Return the [X, Y] coordinate for the center point of the cell that contains the specified text.  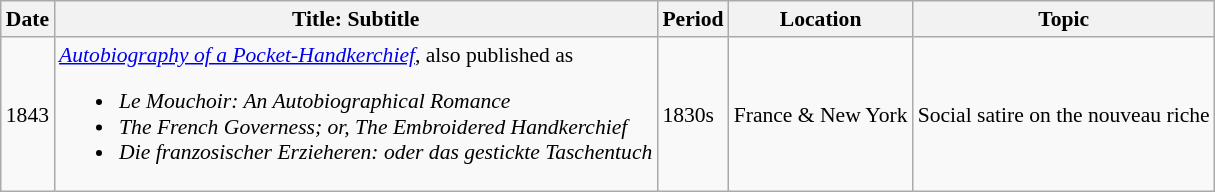
Date [28, 19]
Period [692, 19]
Topic [1064, 19]
Social satire on the nouveau riche [1064, 114]
1843 [28, 114]
1830s [692, 114]
Location [821, 19]
France & New York [821, 114]
Title: Subtitle [356, 19]
